Scan for the cell matching the given text and deliver its (X, Y) coordinate at center. 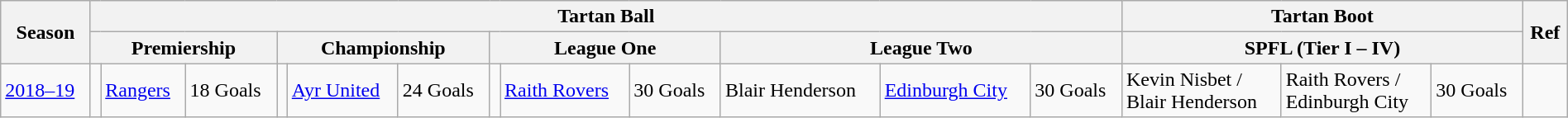
Kevin Nisbet /Blair Henderson (1201, 91)
Tartan Ball (605, 17)
2018–19 (45, 91)
SPFL (Tier I – IV) (1322, 48)
Blair Henderson (801, 91)
Edinburgh City (955, 91)
Rangers (143, 91)
18 Goals (232, 91)
Tartan Boot (1322, 17)
Ref (1545, 32)
Season (45, 32)
Championship (384, 48)
Premiership (184, 48)
League One (605, 48)
24 Goals (443, 91)
Raith Rovers /Edinburgh City (1356, 91)
Ayr United (342, 91)
League Two (921, 48)
Raith Rovers (565, 91)
